Return the (x, y) coordinate for the center point of the cell that contains the specified text.  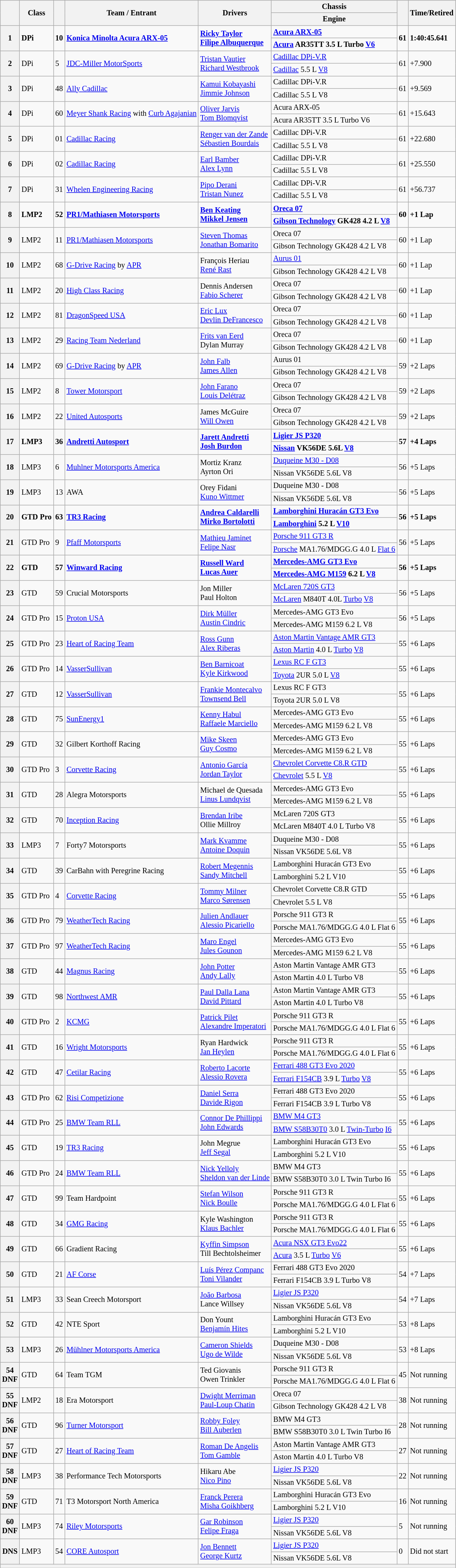
Jon Bennett George Kurtz (235, 1552)
Steven Thomas Jonathan Bomarito (235, 240)
Robby Foley Bill Auberlen (235, 1426)
Kyle Washington Klaus Bachler (235, 1223)
T3 Motorsport North America (132, 1501)
Gar Robinson Felipe Fraga (235, 1526)
Frits van Eerd Dylan Murray (235, 340)
Dirk Müller Austin Cindric (235, 618)
Kyffin Simpson Till Bechtolsheimer (235, 1249)
Wright Motorsports (132, 1047)
Gradient Racing (132, 1249)
79 (59, 921)
Tristan Vautier Richard Westbrook (235, 63)
Russell Ward Lucas Auer (235, 567)
Ally Cadillac (132, 88)
CORE Autosport (132, 1552)
Magnus Racing (132, 971)
62 (59, 1097)
Michael de Quesada Linus Lundqvist (235, 794)
Ross Gunn Alex Riberas (235, 643)
Meyer Shank Racing with Curb Agajanian (132, 114)
BMW S58B30T0 3.0 L Twin-Turbo I6 (334, 1129)
James McGuire Will Owen (235, 416)
Muhlner Motorsports America (132, 467)
37 (10, 946)
AWA (132, 492)
+15.643 (432, 114)
Tommy Milner Marco Sørensen (235, 896)
56DNF (10, 1426)
46 (10, 1173)
+56.737 (432, 190)
Eric Lux Devlin DeFrancesco (235, 316)
John Megrue Jeff Segal (235, 1148)
Kenny Habul Raffaele Marciello (235, 719)
Antonio García Jordan Taylor (235, 770)
51 (10, 1299)
Mike Skeen Guy Cosmo (235, 744)
Ben Keating Mikkel Jensen (235, 214)
Turner Motorsport (132, 1426)
Maro Engel Jules Gounon (235, 946)
+9.569 (432, 88)
Proton USA (132, 618)
Whelen Engineering Racing (132, 190)
58DNF (10, 1476)
64 (59, 1375)
Konica Minolta Acura ARX-05 (132, 38)
Riley Motorsports (132, 1526)
Ted Giovanis Owen Trinkler (235, 1375)
Mathieu Jaminet Felipe Nasr (235, 543)
63 (59, 517)
JDC-Miller MotorSports (132, 63)
0 (402, 1552)
+22.680 (432, 139)
Class (36, 13)
SunEnergy1 (132, 719)
1:40:45.641 (432, 38)
Forty7 Motorsports (132, 845)
Jon Miller Paul Holton (235, 593)
01 (59, 139)
75 (59, 719)
69 (59, 366)
Alegra Motorsports (132, 794)
Roman De Angelis Tom Gamble (235, 1450)
Connor De Phillippi John Edwards (235, 1123)
John Falb James Allen (235, 366)
Brendan Iribe Ollie Millroy (235, 820)
Did not start (432, 1552)
Inception Racing (132, 820)
Andrea Caldarelli Mirko Bortolotti (235, 517)
Luís Pérez Companc Toni Vilander (235, 1274)
João Barbosa Lance Willsey (235, 1299)
François Heriau René Rast (235, 265)
96 (59, 1426)
AF Corse (132, 1274)
Dennis Andersen Fabio Scherer (235, 290)
DragonSpeed USA (132, 316)
99 (59, 1198)
Cetilar Racing (132, 1072)
Hikaru Abe Nico Pino (235, 1476)
Mortiz Kranz Ayrton Ori (235, 467)
66 (59, 1249)
CarBahn with Peregrine Racing (132, 870)
United Autosports (132, 416)
Acura NSX GT3 Evo22 (334, 1243)
McLaren M840T 4.0L Turbo V8 (334, 599)
KCMG (132, 1022)
Racing Team Nederland (132, 340)
Franck Perera Misha Goikhberg (235, 1501)
Kamui Kobayashi Jimmie Johnson (235, 88)
Northwest AMR (132, 997)
Era Motorsport (132, 1400)
Performance Tech Motorsports (132, 1476)
1 (10, 38)
Ryan Hardwick Jan Heylen (235, 1047)
Drivers (235, 13)
DNS (10, 1552)
High Class Racing (132, 290)
Jarett Andretti Josh Burdon (235, 441)
50 (10, 1274)
97 (59, 946)
Chassis (334, 6)
54DNF (10, 1375)
49 (10, 1249)
Oliver Jarvis Tom Blomqvist (235, 114)
John Farano Louis Delétraz (235, 391)
41 (10, 1047)
Patrick Pilet Alexandre Imperatori (235, 1022)
Don Yount Benjamín Hites (235, 1324)
Roberto Lacorte Alessio Rovera (235, 1072)
Andretti Autosport (132, 441)
Frankie Montecalvo Townsend Bell (235, 694)
Tower Motorsport (132, 391)
McLaren M840T 4.0 L Turbo V8 (334, 826)
30 (10, 770)
Orey Fidani Kuno Wittmer (235, 492)
John Potter Andy Lally (235, 971)
Engine (334, 19)
98 (59, 997)
Winward Racing (132, 567)
43 (10, 1097)
Cameron Shields Ugo de Wilde (235, 1350)
60DNF (10, 1526)
Team / Entrant (132, 13)
+7.900 (432, 63)
Stefan Wilson Nick Boulle (235, 1198)
Paul Dalla Lana David Pittard (235, 997)
Risi Competizione (132, 1097)
Team Hardpoint (132, 1198)
Team TGM (132, 1375)
35 (10, 896)
Earl Bamber Alex Lynn (235, 164)
Pfaff Motorsports (132, 543)
+25.550 (432, 164)
57DNF (10, 1450)
68 (59, 265)
Pipo Derani Tristan Nunez (235, 190)
Robert Megennis Sandy Mitchell (235, 870)
81 (59, 316)
Mühlner Motorsports America (132, 1350)
40 (10, 1022)
GMG Racing (132, 1223)
71 (59, 1501)
Gilbert Korthoff Racing (132, 744)
Nick Yelloly Sheldon van der Linde (235, 1173)
74 (59, 1526)
17 (10, 441)
Daniel Serra Davide Rigon (235, 1097)
02 (59, 164)
Acura 3.5 L Turbo V6 (334, 1255)
+4 Laps (432, 441)
Mark Kvamme Antoine Doquin (235, 845)
Sean Creech Motorsport (132, 1299)
Julien Andlauer Alessio Picariello (235, 921)
55DNF (10, 1400)
Dwight Merriman Paul-Loup Chatin (235, 1400)
NTE Sport (132, 1324)
Ben Barnicoat Kyle Kirkwood (235, 669)
70 (59, 820)
59DNF (10, 1501)
Crucial Motorsports (132, 593)
Ricky Taylor Filipe Albuquerque (235, 38)
Time/Retired (432, 13)
Renger van der Zande Sébastien Bourdais (235, 139)
